Capture the cell that displays the provided text and extract its (x, y) central coordinate. 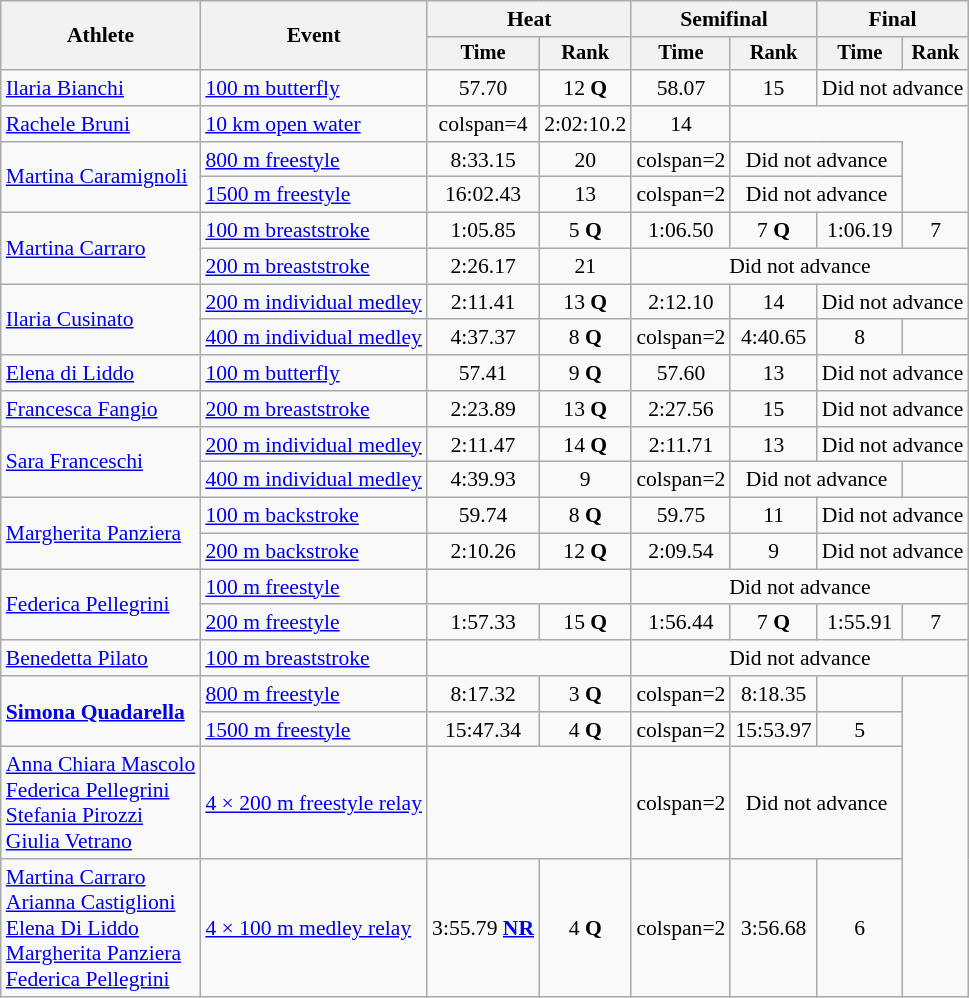
3:56.68 (773, 928)
14 Q (585, 445)
Benedetta Pilato (101, 658)
4 × 100 m medley relay (314, 928)
2:09.54 (680, 552)
59.74 (483, 516)
57.70 (483, 88)
Anna Chiara MascoloFederica PellegriniStefania PirozziGiulia Vetrano (101, 803)
Francesca Fangio (101, 409)
8:17.32 (483, 694)
2:02:10.2 (585, 124)
Martina Carraro (101, 248)
2:26.17 (483, 267)
58.07 (680, 88)
Federica Pellegrini (101, 604)
2:27.56 (680, 409)
200 m freestyle (314, 623)
Event (314, 36)
Semifinal (724, 19)
59.75 (680, 516)
Final (893, 19)
1:06.50 (680, 231)
4 × 200 m freestyle relay (314, 803)
8 (860, 338)
2:23.89 (483, 409)
Heat (529, 19)
4:37.37 (483, 338)
Ilaria Bianchi (101, 88)
3:55.79 NR (483, 928)
100 m backstroke (314, 516)
colspan=4 (483, 124)
2:12.10 (680, 302)
4:39.93 (483, 480)
Elena di Liddo (101, 373)
1:06.19 (860, 231)
100 m freestyle (314, 587)
Simona Quadarella (101, 712)
11 (773, 516)
8:18.35 (773, 694)
5 Q (585, 231)
5 (860, 730)
21 (585, 267)
57.41 (483, 373)
2:11.47 (483, 445)
10 km open water (314, 124)
1:57.33 (483, 623)
57.60 (680, 373)
2:11.71 (680, 445)
3 Q (585, 694)
16:02.43 (483, 195)
8:33.15 (483, 160)
200 m backstroke (314, 552)
Margherita Panziera (101, 534)
20 (585, 160)
Ilaria Cusinato (101, 320)
15 Q (585, 623)
Athlete (101, 36)
4:40.65 (773, 338)
9 Q (585, 373)
2:10.26 (483, 552)
1:55.91 (860, 623)
1:56.44 (680, 623)
Rachele Bruni (101, 124)
6 (860, 928)
Martina Caramignoli (101, 178)
2:11.41 (483, 302)
Martina CarraroArianna CastiglioniElena Di LiddoMargherita PanzieraFederica Pellegrini (101, 928)
1:05.85 (483, 231)
Sara Franceschi (101, 462)
15:53.97 (773, 730)
15:47.34 (483, 730)
